Extract the (x, y) coordinate from the center of the cell holding the provided text.  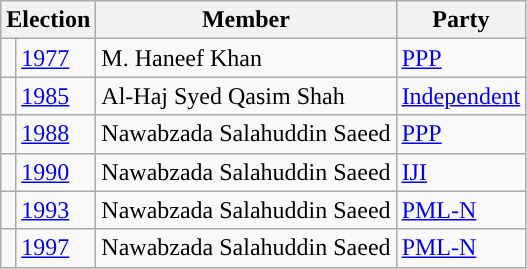
1993 (56, 210)
Election (48, 20)
Member (246, 20)
Independent (461, 96)
1988 (56, 134)
1985 (56, 96)
1990 (56, 172)
1997 (56, 248)
M. Haneef Khan (246, 58)
Al-Haj Syed Qasim Shah (246, 96)
1977 (56, 58)
Party (461, 20)
IJI (461, 172)
